Determine the [x, y] coordinate at the center of the cell enclosing the given text.  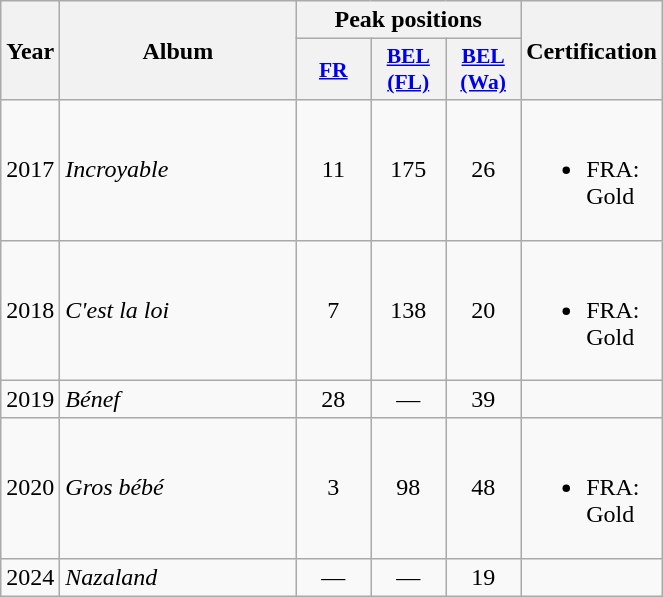
7 [334, 310]
39 [484, 399]
Nazaland [178, 577]
175 [408, 170]
3 [334, 488]
11 [334, 170]
Bénef [178, 399]
FR [334, 70]
20 [484, 310]
2024 [30, 577]
Album [178, 50]
2018 [30, 310]
2020 [30, 488]
2017 [30, 170]
Peak positions [408, 20]
48 [484, 488]
C'est la loi [178, 310]
BEL(FL) [408, 70]
28 [334, 399]
BEL(Wa) [484, 70]
Gros bébé [178, 488]
2019 [30, 399]
Year [30, 50]
Incroyable [178, 170]
26 [484, 170]
Certification [592, 50]
138 [408, 310]
19 [484, 577]
98 [408, 488]
